Find where the given text appears and provide that cell's center as (x, y) coordinate. 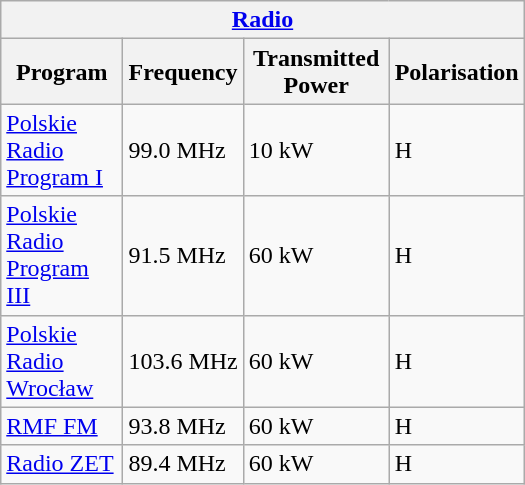
Radio ZET (62, 464)
99.0 MHz (183, 150)
10 kW (316, 150)
103.6 MHz (183, 361)
Polarisation (456, 72)
Program (62, 72)
91.5 MHz (183, 256)
Radio (263, 20)
Polskie Radio Wrocław (62, 361)
Frequency (183, 72)
Transmitted Power (316, 72)
93.8 MHz (183, 426)
89.4 MHz (183, 464)
RMF FM (62, 426)
Polskie Radio Program I (62, 150)
Polskie Radio Program III (62, 256)
